Pinpoint the cell where the given text exists, returning its (X, Y) midpoint coordinate. 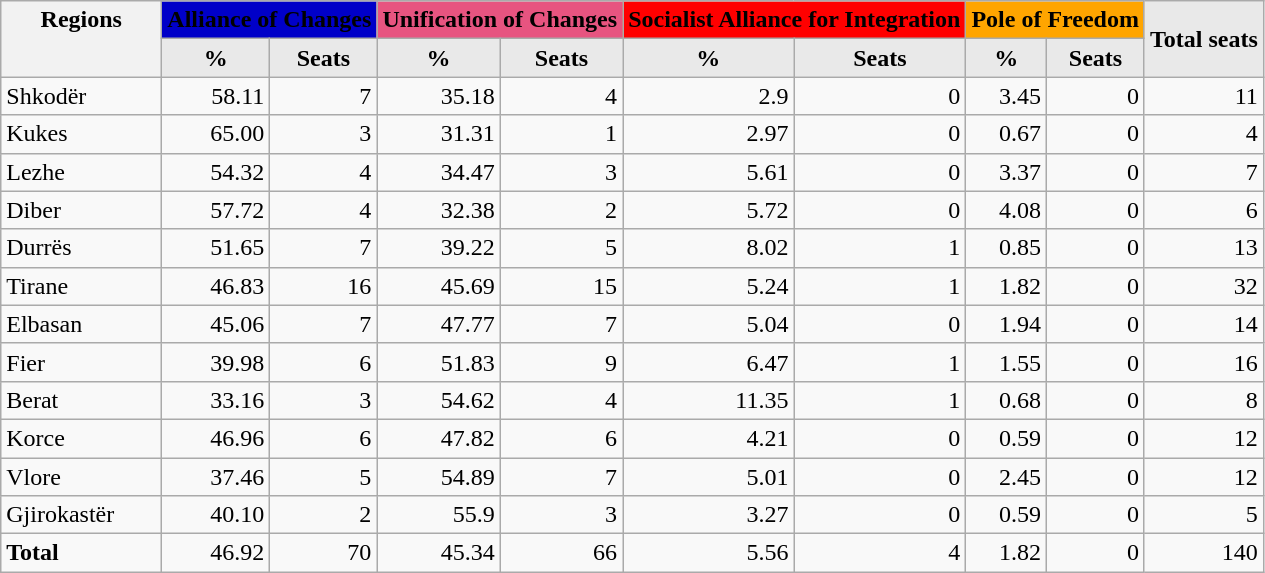
Diber (82, 210)
0.85 (1006, 248)
0.68 (1006, 400)
51.83 (438, 362)
45.34 (438, 553)
Pole of Freedom (1056, 20)
Elbasan (82, 324)
Shkodër (82, 96)
5.04 (708, 324)
54.89 (438, 477)
8.02 (708, 248)
Vlore (82, 477)
6.47 (708, 362)
45.69 (438, 286)
57.72 (216, 210)
5.56 (708, 553)
Berat (82, 400)
5.01 (708, 477)
46.96 (216, 438)
3.45 (1006, 96)
Korce (82, 438)
54.62 (438, 400)
15 (561, 286)
1.55 (1006, 362)
35.18 (438, 96)
70 (324, 553)
Tirane (82, 286)
40.10 (216, 515)
4.21 (708, 438)
140 (1204, 553)
Regions (82, 39)
46.92 (216, 553)
5.72 (708, 210)
33.16 (216, 400)
Lezhe (82, 172)
13 (1204, 248)
Unification of Changes (500, 20)
5.61 (708, 172)
39.22 (438, 248)
45.06 (216, 324)
3.27 (708, 515)
Socialist Alliance for Integration (794, 20)
3.37 (1006, 172)
39.98 (216, 362)
9 (561, 362)
Gjirokastër (82, 515)
37.46 (216, 477)
32.38 (438, 210)
54.32 (216, 172)
11 (1204, 96)
65.00 (216, 134)
34.47 (438, 172)
Total (82, 553)
66 (561, 553)
2.97 (708, 134)
4.08 (1006, 210)
58.11 (216, 96)
8 (1204, 400)
Total seats (1204, 39)
46.83 (216, 286)
Kukes (82, 134)
14 (1204, 324)
Durrës (82, 248)
11.35 (708, 400)
Alliance of Changes (270, 20)
55.9 (438, 515)
2.9 (708, 96)
0.67 (1006, 134)
2.45 (1006, 477)
Fier (82, 362)
47.82 (438, 438)
31.31 (438, 134)
32 (1204, 286)
1.94 (1006, 324)
47.77 (438, 324)
5.24 (708, 286)
51.65 (216, 248)
